Identify which cell holds the provided text, then report its (X, Y) central coordinate. 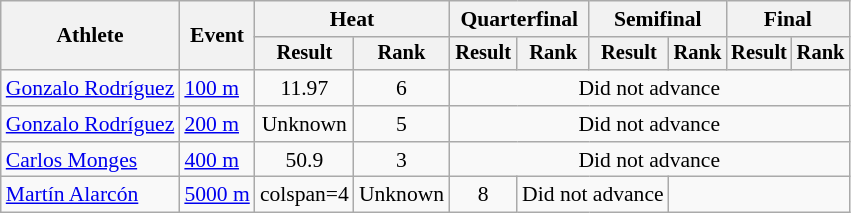
5000 m (216, 195)
5 (402, 124)
Athlete (90, 36)
6 (402, 88)
50.9 (304, 160)
3 (402, 160)
11.97 (304, 88)
Semifinal (658, 19)
colspan=4 (304, 195)
8 (483, 195)
Heat (352, 19)
400 m (216, 160)
Carlos Monges (90, 160)
Final (788, 19)
200 m (216, 124)
Martín Alarcón (90, 195)
Quarterfinal (519, 19)
Event (216, 36)
100 m (216, 88)
